Determine the (X, Y) coordinate at the center of the cell enclosing the given text.  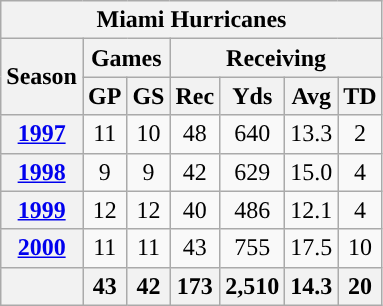
Receiving (276, 58)
TD (360, 96)
640 (252, 134)
14.3 (312, 286)
Season (42, 77)
173 (195, 286)
GS (148, 96)
2,510 (252, 286)
12.1 (312, 210)
GP (104, 96)
20 (360, 286)
Rec (195, 96)
1999 (42, 210)
1998 (42, 172)
2000 (42, 248)
13.3 (312, 134)
17.5 (312, 248)
Yds (252, 96)
15.0 (312, 172)
Miami Hurricanes (192, 20)
486 (252, 210)
Games (126, 58)
1997 (42, 134)
40 (195, 210)
755 (252, 248)
2 (360, 134)
629 (252, 172)
48 (195, 134)
Avg (312, 96)
